Scan for the cell matching the given text and deliver its [x, y] coordinate at center. 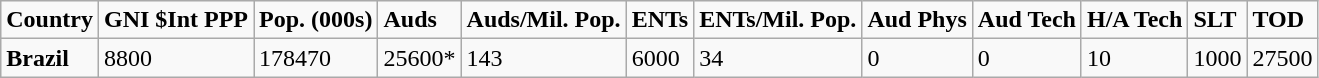
143 [544, 58]
Auds/Mil. Pop. [544, 20]
27500 [1282, 58]
H/A Tech [1134, 20]
TOD [1282, 20]
ENTs/Mil. Pop. [778, 20]
6000 [660, 58]
10 [1134, 58]
GNI $Int PPP [176, 20]
178470 [316, 58]
Brazil [50, 58]
25600* [420, 58]
ENTs [660, 20]
Pop. (000s) [316, 20]
34 [778, 58]
SLT [1218, 20]
Country [50, 20]
8800 [176, 58]
1000 [1218, 58]
Aud Phys [917, 20]
Aud Tech [1026, 20]
Auds [420, 20]
